From the cell containing the given text, extract its center point as (x, y) coordinate. 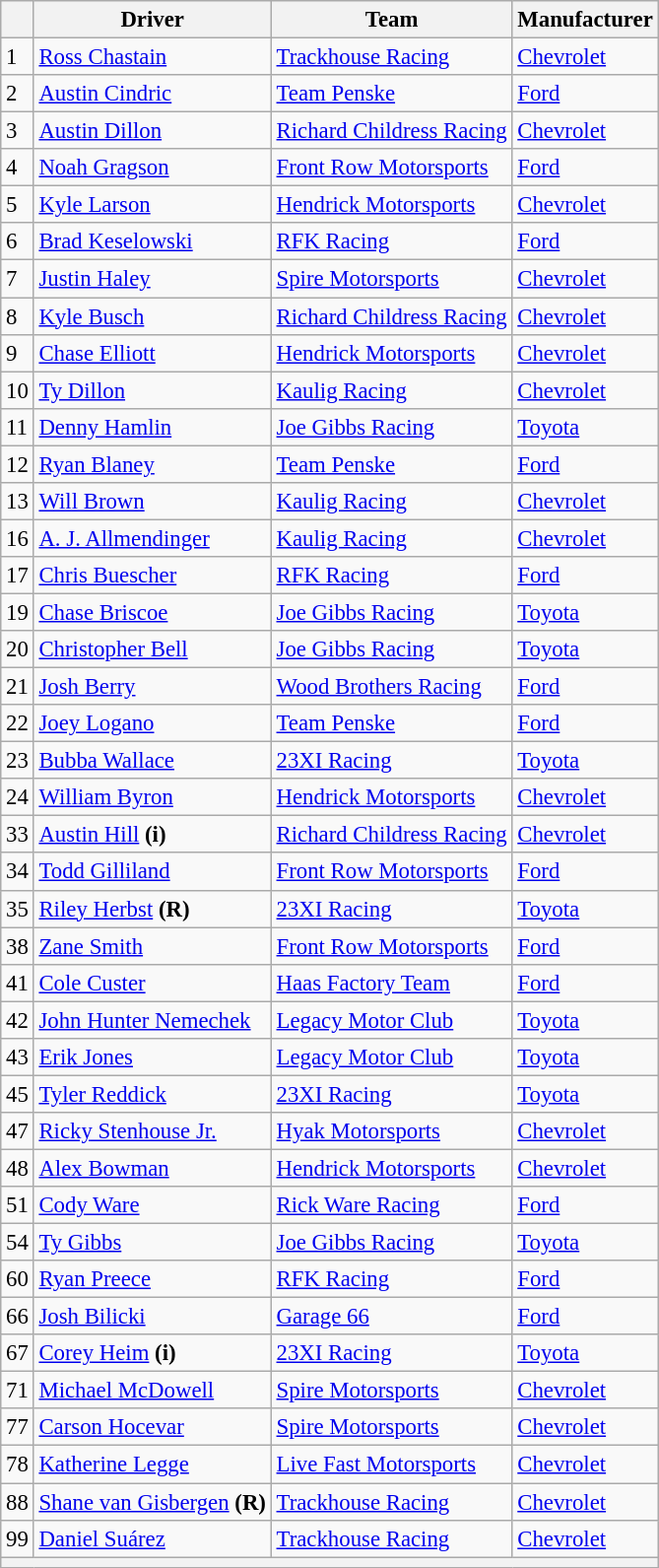
Austin Dillon (152, 131)
21 (18, 687)
24 (18, 797)
54 (18, 1243)
42 (18, 1020)
Josh Berry (152, 687)
A. J. Allmendinger (152, 538)
23 (18, 761)
66 (18, 1317)
8 (18, 316)
Austin Cindric (152, 94)
Corey Heim (i) (152, 1353)
Shane van Gisbergen (R) (152, 1502)
Kyle Busch (152, 316)
35 (18, 909)
Alex Bowman (152, 1168)
22 (18, 723)
Noah Gragson (152, 168)
Daniel Suárez (152, 1538)
41 (18, 983)
16 (18, 538)
Todd Gilliland (152, 872)
19 (18, 612)
Garage 66 (392, 1317)
Erik Jones (152, 1057)
Cody Ware (152, 1205)
11 (18, 427)
Wood Brothers Racing (392, 687)
Tyler Reddick (152, 1094)
Bubba Wallace (152, 761)
Ty Gibbs (152, 1243)
Katherine Legge (152, 1465)
10 (18, 390)
2 (18, 94)
Joey Logano (152, 723)
77 (18, 1428)
12 (18, 464)
Denny Hamlin (152, 427)
6 (18, 241)
Carson Hocevar (152, 1428)
33 (18, 835)
Chris Buescher (152, 576)
3 (18, 131)
Brad Keselowski (152, 241)
Ryan Preece (152, 1279)
99 (18, 1538)
47 (18, 1131)
51 (18, 1205)
Haas Factory Team (392, 983)
Will Brown (152, 502)
34 (18, 872)
Ryan Blaney (152, 464)
60 (18, 1279)
Hyak Motorsports (392, 1131)
Live Fast Motorsports (392, 1465)
Cole Custer (152, 983)
Riley Herbst (R) (152, 909)
Zane Smith (152, 946)
13 (18, 502)
Kyle Larson (152, 205)
9 (18, 353)
88 (18, 1502)
1 (18, 57)
45 (18, 1094)
Manufacturer (585, 20)
20 (18, 649)
5 (18, 205)
71 (18, 1391)
Driver (152, 20)
Justin Haley (152, 279)
John Hunter Nemechek (152, 1020)
Chase Elliott (152, 353)
67 (18, 1353)
4 (18, 168)
48 (18, 1168)
William Byron (152, 797)
78 (18, 1465)
Austin Hill (i) (152, 835)
Chase Briscoe (152, 612)
Ty Dillon (152, 390)
Christopher Bell (152, 649)
Team (392, 20)
17 (18, 576)
43 (18, 1057)
Ross Chastain (152, 57)
Josh Bilicki (152, 1317)
Rick Ware Racing (392, 1205)
38 (18, 946)
Michael McDowell (152, 1391)
7 (18, 279)
Ricky Stenhouse Jr. (152, 1131)
